Find where the given text appears and provide that cell's center as (X, Y) coordinate. 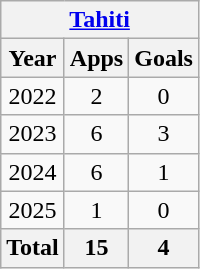
Goals (164, 58)
Year (33, 58)
Tahiti (100, 20)
3 (164, 134)
15 (96, 248)
Apps (96, 58)
2022 (33, 96)
4 (164, 248)
2024 (33, 172)
2025 (33, 210)
2 (96, 96)
2023 (33, 134)
Total (33, 248)
